Search for the cell housing the specified text and yield its [X, Y] center coordinate. 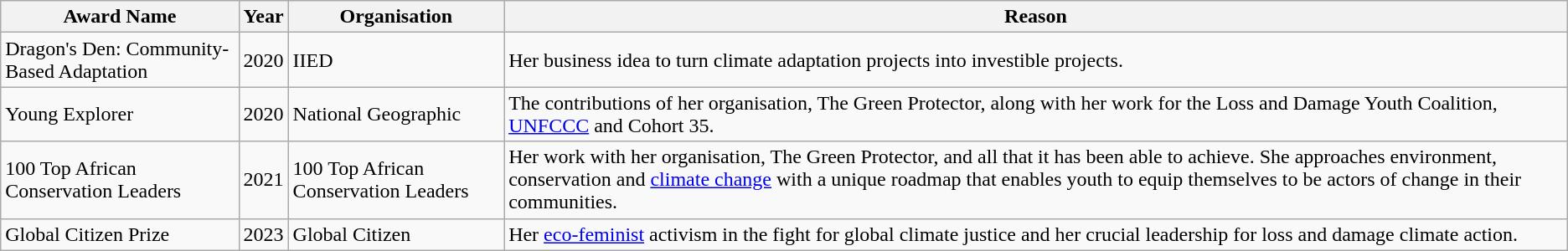
2023 [263, 234]
Her eco-feminist activism in the fight for global climate justice and her crucial leadership for loss and damage climate action. [1036, 234]
Reason [1036, 17]
Global Citizen Prize [120, 234]
2021 [263, 180]
Her business idea to turn climate adaptation projects into investible projects. [1036, 60]
Dragon's Den: Community-Based Adaptation [120, 60]
Organisation [396, 17]
IIED [396, 60]
Award Name [120, 17]
Young Explorer [120, 114]
The contributions of her organisation, The Green Protector, along with her work for the Loss and Damage Youth Coalition, UNFCCC and Cohort 35. [1036, 114]
Year [263, 17]
National Geographic [396, 114]
Global Citizen [396, 234]
